Find where the given text appears and provide that cell's center as (X, Y) coordinate. 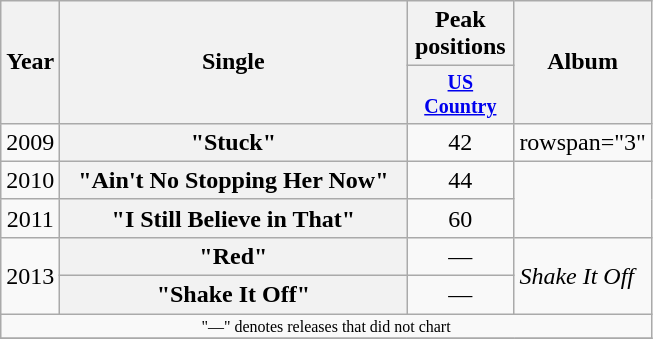
Year (30, 62)
"Ain't No Stopping Her Now" (234, 180)
US Country (460, 94)
42 (460, 142)
60 (460, 218)
2009 (30, 142)
"—" denotes releases that did not chart (326, 326)
Single (234, 62)
"Stuck" (234, 142)
Album (583, 62)
Peak positions (460, 34)
rowspan="3" (583, 142)
2013 (30, 275)
2010 (30, 180)
Shake It Off (583, 275)
2011 (30, 218)
44 (460, 180)
"I Still Believe in That" (234, 218)
"Red" (234, 256)
"Shake It Off" (234, 295)
